Locate the cell with the specified text and output its [X, Y] center coordinate. 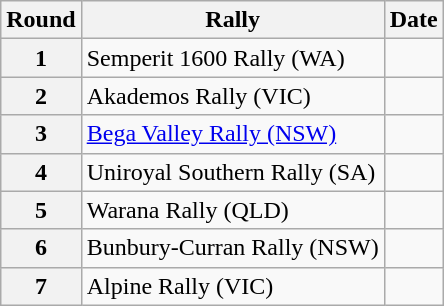
1 [41, 58]
7 [41, 286]
Warana Rally (QLD) [232, 210]
Alpine Rally (VIC) [232, 286]
5 [41, 210]
Uniroyal Southern Rally (SA) [232, 172]
Semperit 1600 Rally (WA) [232, 58]
4 [41, 172]
Date [414, 20]
Bega Valley Rally (NSW) [232, 134]
3 [41, 134]
Bunbury-Curran Rally (NSW) [232, 248]
Akademos Rally (VIC) [232, 96]
6 [41, 248]
2 [41, 96]
Round [41, 20]
Rally [232, 20]
